For the text-containing cell, return its midpoint in [x, y] coordinate format. 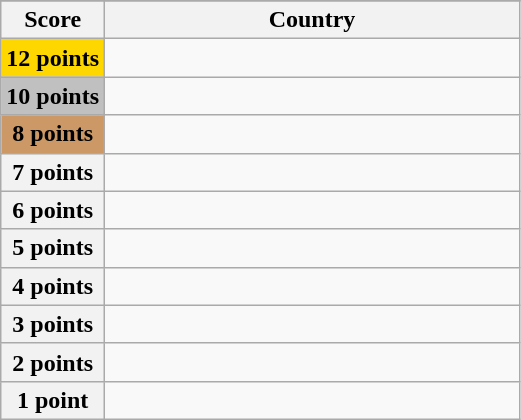
8 points [53, 134]
4 points [53, 286]
Country [312, 20]
2 points [53, 362]
3 points [53, 324]
7 points [53, 172]
10 points [53, 96]
Score [53, 20]
1 point [53, 400]
6 points [53, 210]
5 points [53, 248]
12 points [53, 58]
